For the text-containing cell, return its midpoint in [x, y] coordinate format. 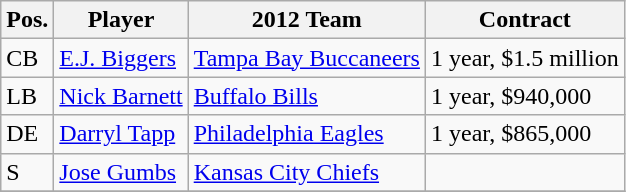
Player [121, 20]
1 year, $865,000 [524, 134]
S [28, 172]
E.J. Biggers [121, 58]
2012 Team [306, 20]
Buffalo Bills [306, 96]
Contract [524, 20]
Kansas City Chiefs [306, 172]
DE [28, 134]
Tampa Bay Buccaneers [306, 58]
1 year, $1.5 million [524, 58]
Darryl Tapp [121, 134]
Philadelphia Eagles [306, 134]
Jose Gumbs [121, 172]
LB [28, 96]
CB [28, 58]
1 year, $940,000 [524, 96]
Pos. [28, 20]
Nick Barnett [121, 96]
